Capture the cell that displays the provided text and extract its [X, Y] central coordinate. 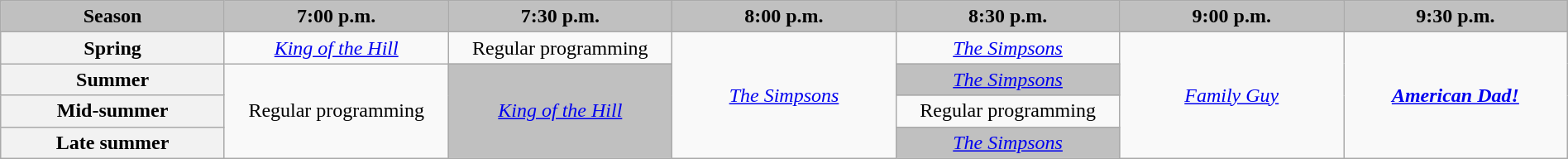
8:00 p.m. [784, 17]
8:30 p.m. [1007, 17]
7:00 p.m. [336, 17]
Season [112, 17]
American Dad! [1456, 95]
Summer [112, 79]
Late summer [112, 142]
7:30 p.m. [561, 17]
Spring [112, 48]
Mid-summer [112, 111]
9:00 p.m. [1232, 17]
Family Guy [1232, 95]
9:30 p.m. [1456, 17]
